Pinpoint the cell where the given text exists, returning its (x, y) midpoint coordinate. 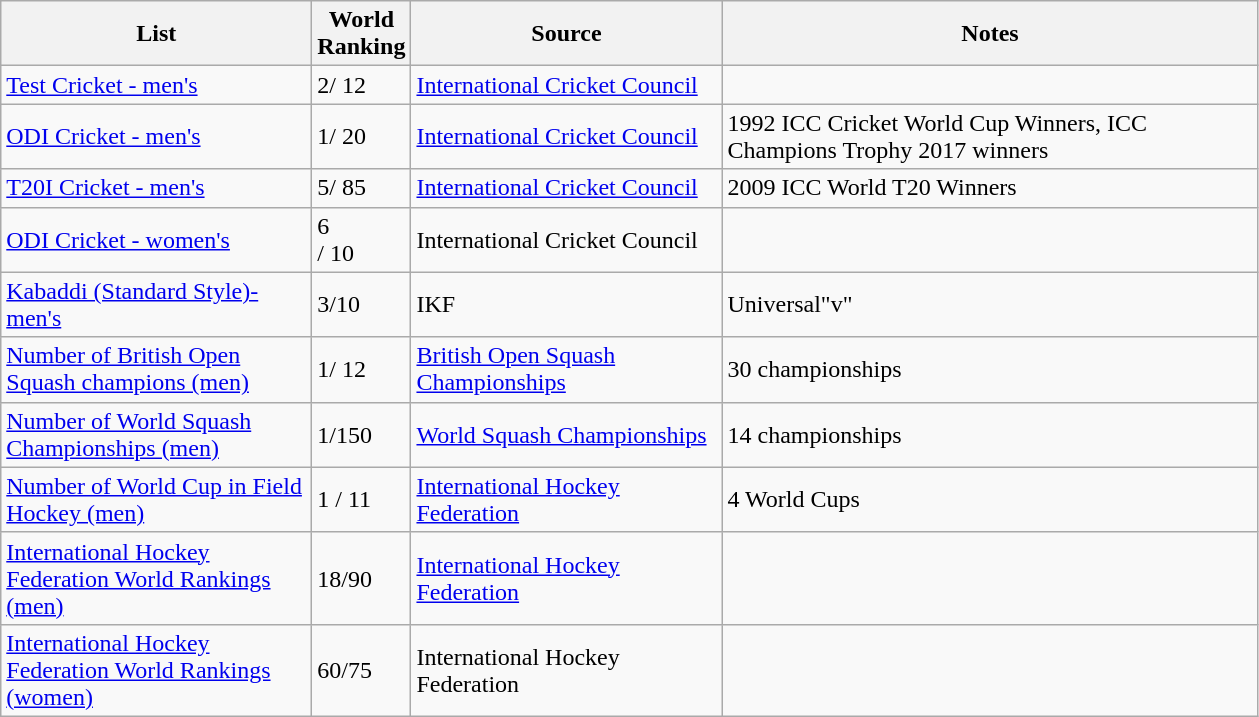
International Hockey Federation World Rankings (women) (156, 670)
2009 ICC World T20 Winners (990, 188)
IKF (566, 304)
18/90 (362, 578)
International Hockey Federation World Rankings (men) (156, 578)
1992 ICC Cricket World Cup Winners, ICC Champions Trophy 2017 winners (990, 136)
Kabaddi (Standard Style)- men's (156, 304)
60/75 (362, 670)
ODI Cricket - women's (156, 240)
4 World Cups (990, 500)
3/10 (362, 304)
Number of World Squash Championships (men) (156, 434)
List (156, 34)
14 championships (990, 434)
1/ 12 (362, 370)
1/150 (362, 434)
Number of British Open Squash champions (men) (156, 370)
Universal"v" (990, 304)
2/ 12 (362, 85)
T20I Cricket - men's (156, 188)
Source (566, 34)
Number of World Cup in Field Hockey (men) (156, 500)
Notes (990, 34)
1 / 11 (362, 500)
Test Cricket - men's (156, 85)
1/ 20 (362, 136)
ODI Cricket - men's (156, 136)
British Open Squash Championships (566, 370)
World Squash Championships (566, 434)
World Ranking (362, 34)
6/ 10 (362, 240)
30 championships (990, 370)
5/ 85 (362, 188)
